For the text-containing cell, return its midpoint in [x, y] coordinate format. 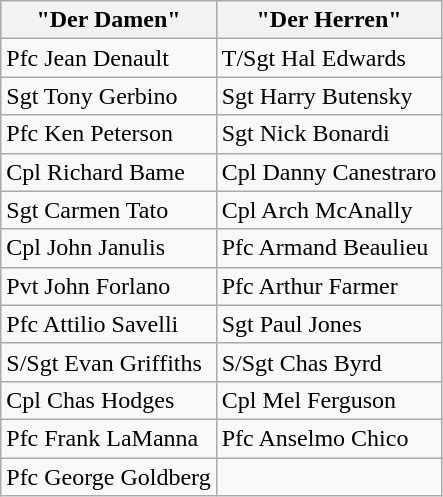
S/Sgt Chas Byrd [329, 362]
Sgt Nick Bonardi [329, 134]
Pfc Ken Peterson [108, 134]
Pfc Arthur Farmer [329, 286]
Cpl Chas Hodges [108, 400]
Pfc Armand Beaulieu [329, 248]
Cpl John Janulis [108, 248]
Cpl Danny Canestraro [329, 172]
Pvt John Forlano [108, 286]
Sgt Tony Gerbino [108, 96]
"Der Herren" [329, 20]
"Der Damen" [108, 20]
Pfc George Goldberg [108, 477]
Pfc Attilio Savelli [108, 324]
Sgt Harry Butensky [329, 96]
Cpl Mel Ferguson [329, 400]
Pfc Anselmo Chico [329, 438]
Cpl Richard Bame [108, 172]
Sgt Paul Jones [329, 324]
S/Sgt Evan Griffiths [108, 362]
Cpl Arch McAnally [329, 210]
Pfc Frank LaManna [108, 438]
T/Sgt Hal Edwards [329, 58]
Pfc Jean Denault [108, 58]
Sgt Carmen Tato [108, 210]
